From the cell containing the given text, extract its center point as [x, y] coordinate. 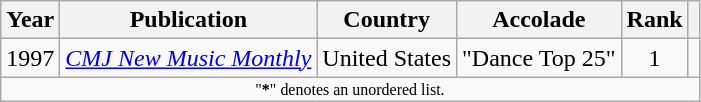
Year [30, 20]
Accolade [540, 20]
1 [654, 58]
Publication [188, 20]
"*" denotes an unordered list. [350, 89]
"Dance Top 25" [540, 58]
Rank [654, 20]
CMJ New Music Monthly [188, 58]
United States [387, 58]
1997 [30, 58]
Country [387, 20]
